Provide the [x, y] coordinate of the cell's center where the given text is located.  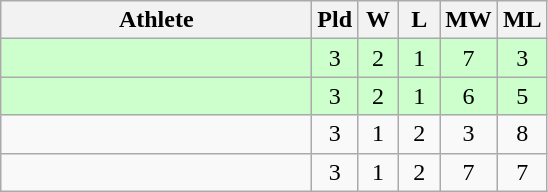
MW [469, 20]
L [420, 20]
5 [522, 96]
8 [522, 134]
Pld [335, 20]
6 [469, 96]
ML [522, 20]
W [378, 20]
Athlete [156, 20]
